Pinpoint the cell where the given text exists, returning its (X, Y) midpoint coordinate. 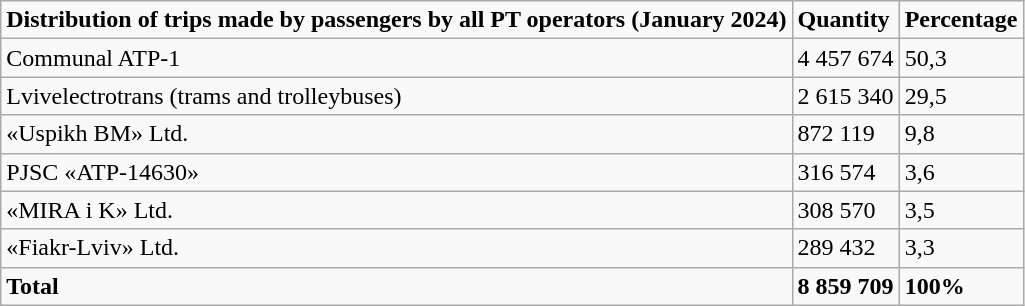
3,5 (961, 210)
Distribution of trips made by passengers by all PT operators (January 2024) (396, 20)
872 119 (846, 134)
Lvivelectrotrans (trams and trolleybuses) (396, 96)
Total (396, 286)
Quantity (846, 20)
«Uspikh BM» Ltd. (396, 134)
PJSC «ATP-14630» (396, 172)
3,3 (961, 248)
308 570 (846, 210)
2 615 340 (846, 96)
Percentage (961, 20)
3,6 (961, 172)
9,8 (961, 134)
4 457 674 (846, 58)
«Fiakr-Lviv» Ltd. (396, 248)
«MIRA i K» Ltd. (396, 210)
Communal ATP-1 (396, 58)
8 859 709 (846, 286)
316 574 (846, 172)
289 432 (846, 248)
100% (961, 286)
29,5 (961, 96)
50,3 (961, 58)
